Capture the cell that displays the provided text and extract its [X, Y] central coordinate. 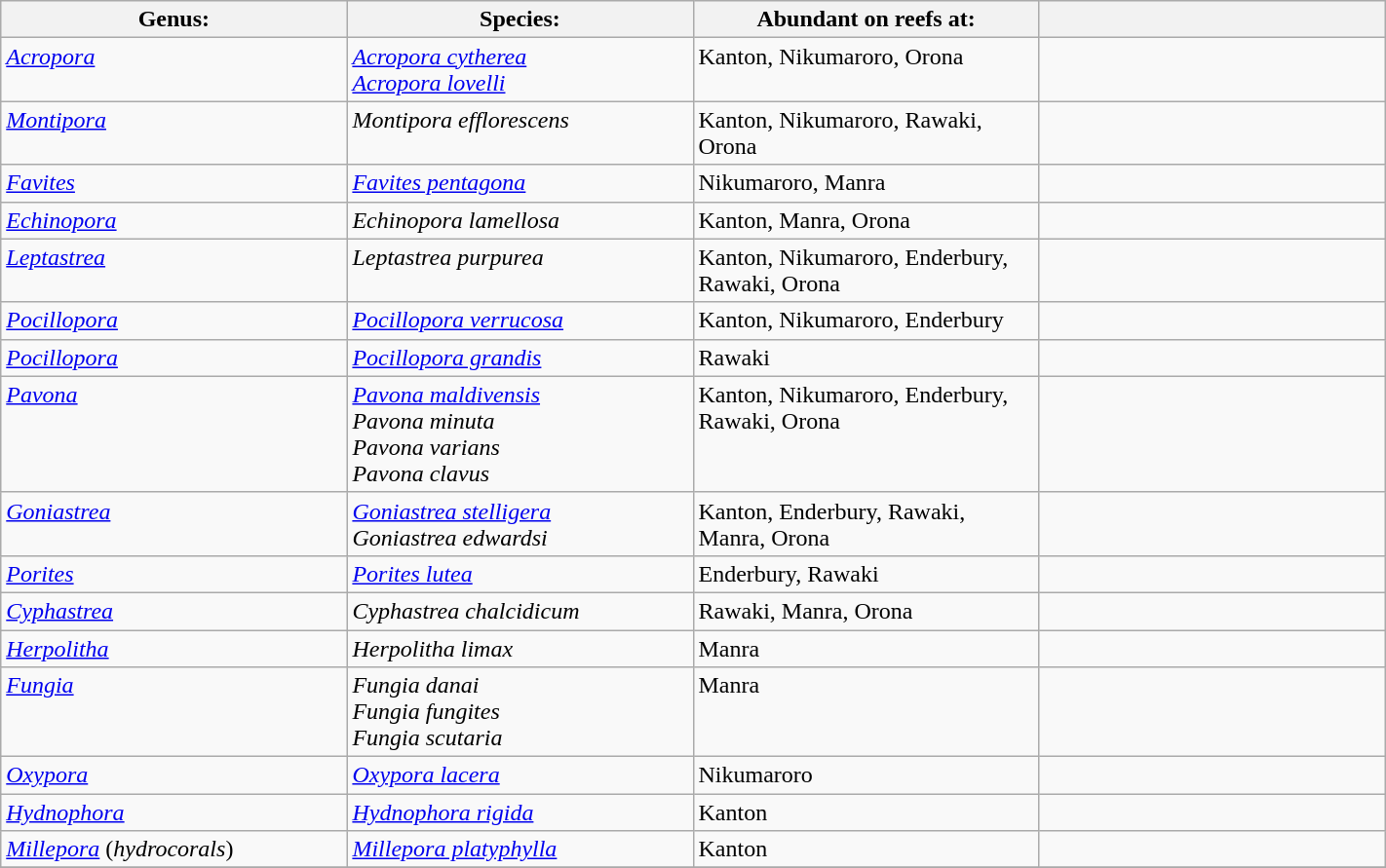
Echinopora [173, 220]
Millepora platyphylla [520, 849]
Porites [173, 574]
Herpolitha limax [520, 648]
Abundant on reefs at: [866, 19]
Echinopora lamellosa [520, 220]
Kanton, Nikumaroro, Rawaki, Orona [866, 132]
Enderbury, Rawaki [866, 574]
Species: [520, 19]
Montipora [173, 132]
Oxypora lacera [520, 775]
Kanton, Nikumaroro, Enderbury [866, 321]
Nikumaroro, Manra [866, 183]
Acropora cytherea Acropora lovelli [520, 70]
Pavona maldivensis Pavona minuta Pavona varians Pavona clavus [520, 434]
Millepora (hydrocorals) [173, 849]
Nikumaroro [866, 775]
Cyphastrea [173, 611]
Goniastrea [173, 524]
Rawaki [866, 358]
Genus: [173, 19]
Pavona [173, 434]
Cyphastrea chalcidicum [520, 611]
Acropora [173, 70]
Porites lutea [520, 574]
Montipora efflorescens [520, 132]
Pocillopora grandis [520, 358]
Kanton, Nikumaroro, Orona [866, 70]
Kanton, Manra, Orona [866, 220]
Pocillopora verrucosa [520, 321]
Fungia danai Fungia fungites Fungia scutaria [520, 712]
Herpolitha [173, 648]
Kanton, Enderbury, Rawaki, Manra, Orona [866, 524]
Rawaki, Manra, Orona [866, 611]
Leptastrea purpurea [520, 271]
Hydnophora rigida [520, 812]
Oxypora [173, 775]
Goniastrea stelligera Goniastrea edwardsi [520, 524]
Favites pentagona [520, 183]
Leptastrea [173, 271]
Favites [173, 183]
Hydnophora [173, 812]
Fungia [173, 712]
